Pinpoint the cell where the given text exists, returning its (X, Y) midpoint coordinate. 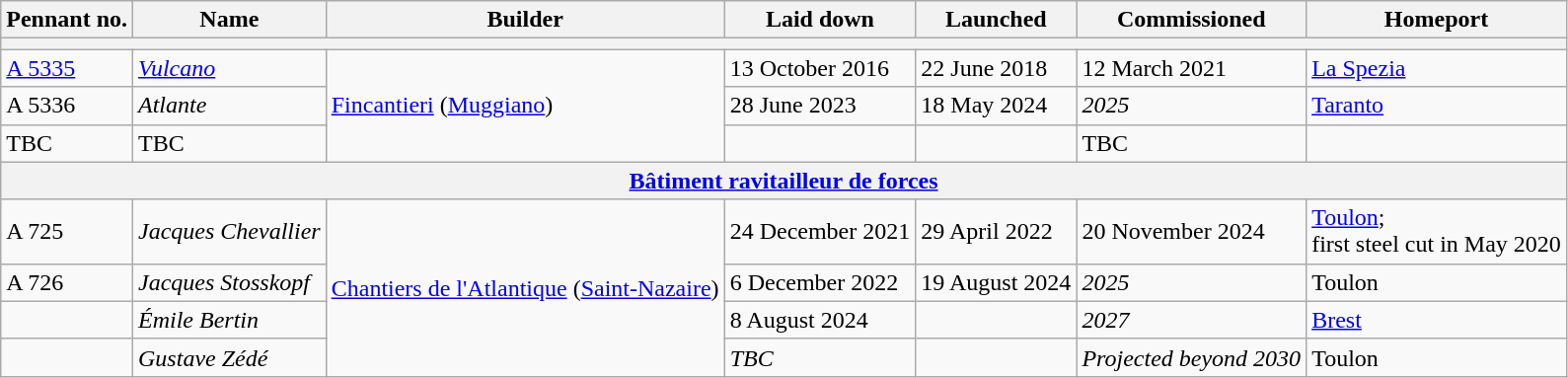
A 726 (67, 282)
A 725 (67, 231)
Laid down (820, 20)
Builder (525, 20)
Brest (1437, 320)
Bâtiment ravitailleur de forces (784, 181)
12 March 2021 (1192, 68)
Homeport (1437, 20)
Jacques Chevallier (230, 231)
A 5335 (67, 68)
Launched (997, 20)
Toulon;first steel cut in May 2020 (1437, 231)
22 June 2018 (997, 68)
Vulcano (230, 68)
8 August 2024 (820, 320)
Fincantieri (Muggiano) (525, 106)
La Spezia (1437, 68)
18 May 2024 (997, 106)
20 November 2024 (1192, 231)
Name (230, 20)
28 June 2023 (820, 106)
13 October 2016 (820, 68)
29 April 2022 (997, 231)
24 December 2021 (820, 231)
Commissioned (1192, 20)
Émile Bertin (230, 320)
Atlante (230, 106)
A 5336 (67, 106)
Projected beyond 2030 (1192, 357)
Taranto (1437, 106)
Chantiers de l'Atlantique (Saint-Nazaire) (525, 288)
6 December 2022 (820, 282)
Pennant no. (67, 20)
Jacques Stosskopf (230, 282)
19 August 2024 (997, 282)
Gustave Zédé (230, 357)
2027 (1192, 320)
